Pinpoint the cell where the given text exists, returning its (x, y) midpoint coordinate. 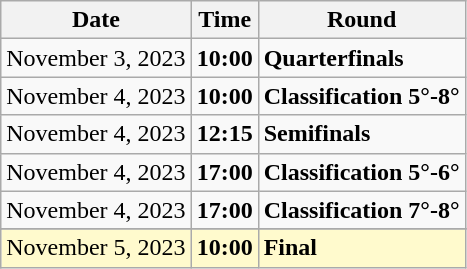
November 3, 2023 (96, 58)
Classification 5°-6° (362, 172)
November 5, 2023 (96, 248)
Time (224, 20)
12:15 (224, 134)
Semifinals (362, 134)
Final (362, 248)
Date (96, 20)
Round (362, 20)
Quarterfinals (362, 58)
Classification 7°-8° (362, 210)
Classification 5°-8° (362, 96)
